Provide the (X, Y) coordinate of the cell's center where the given text is located.  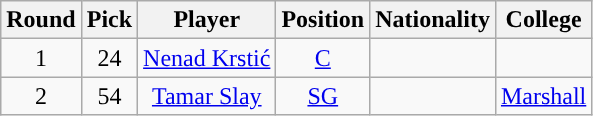
SG (323, 96)
1 (41, 58)
C (323, 58)
Position (323, 20)
24 (109, 58)
Pick (109, 20)
Nenad Krstić (207, 58)
Tamar Slay (207, 96)
Round (41, 20)
Player (207, 20)
54 (109, 96)
2 (41, 96)
Marshall (543, 96)
Nationality (433, 20)
College (543, 20)
